Output the [X, Y] coordinate of the center of the cell containing the given text.  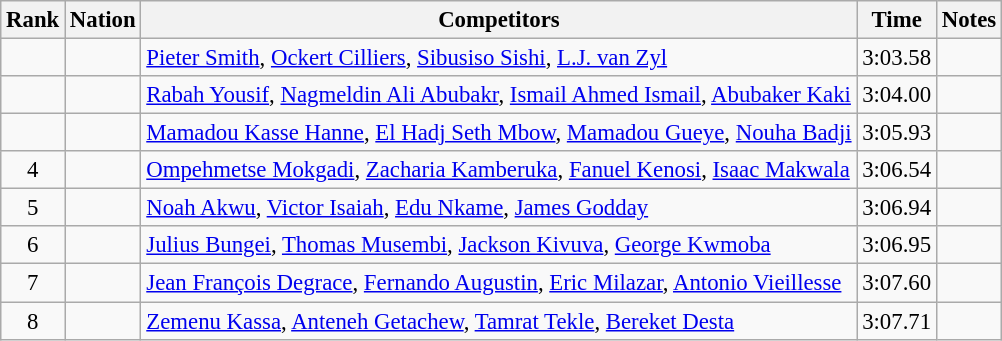
Nation [103, 20]
Julius Bungei, Thomas Musembi, Jackson Kivuva, George Kwmoba [499, 245]
Pieter Smith, Ockert Cilliers, Sibusiso Sishi, L.J. van Zyl [499, 58]
Zemenu Kassa, Anteneh Getachew, Tamrat Tekle, Bereket Desta [499, 321]
Time [897, 20]
Competitors [499, 20]
8 [33, 321]
Rank [33, 20]
5 [33, 208]
Rabah Yousif, Nagmeldin Ali Abubakr, Ismail Ahmed Ismail, Abubaker Kaki [499, 95]
3:04.00 [897, 95]
3:06.54 [897, 170]
Noah Akwu, Victor Isaiah, Edu Nkame, James Godday [499, 208]
7 [33, 283]
Jean François Degrace, Fernando Augustin, Eric Milazar, Antonio Vieillesse [499, 283]
Notes [968, 20]
6 [33, 245]
4 [33, 170]
3:03.58 [897, 58]
Ompehmetse Mokgadi, Zacharia Kamberuka, Fanuel Kenosi, Isaac Makwala [499, 170]
Mamadou Kasse Hanne, El Hadj Seth Mbow, Mamadou Gueye, Nouha Badji [499, 133]
3:06.95 [897, 245]
3:07.60 [897, 283]
3:05.93 [897, 133]
3:07.71 [897, 321]
3:06.94 [897, 208]
